From the cell containing the given text, extract its center point as [X, Y] coordinate. 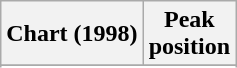
Chart (1998) [72, 34]
Peak position [189, 34]
